Extract the [x, y] coordinate from the center of the cell holding the provided text.  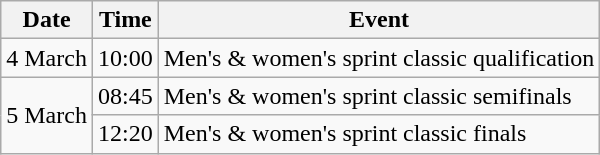
Men's & women's sprint classic semifinals [379, 96]
08:45 [125, 96]
12:20 [125, 134]
Date [47, 20]
4 March [47, 58]
Time [125, 20]
Event [379, 20]
Men's & women's sprint classic finals [379, 134]
10:00 [125, 58]
5 March [47, 115]
Men's & women's sprint classic qualification [379, 58]
